Identify which cell holds the provided text, then report its (x, y) central coordinate. 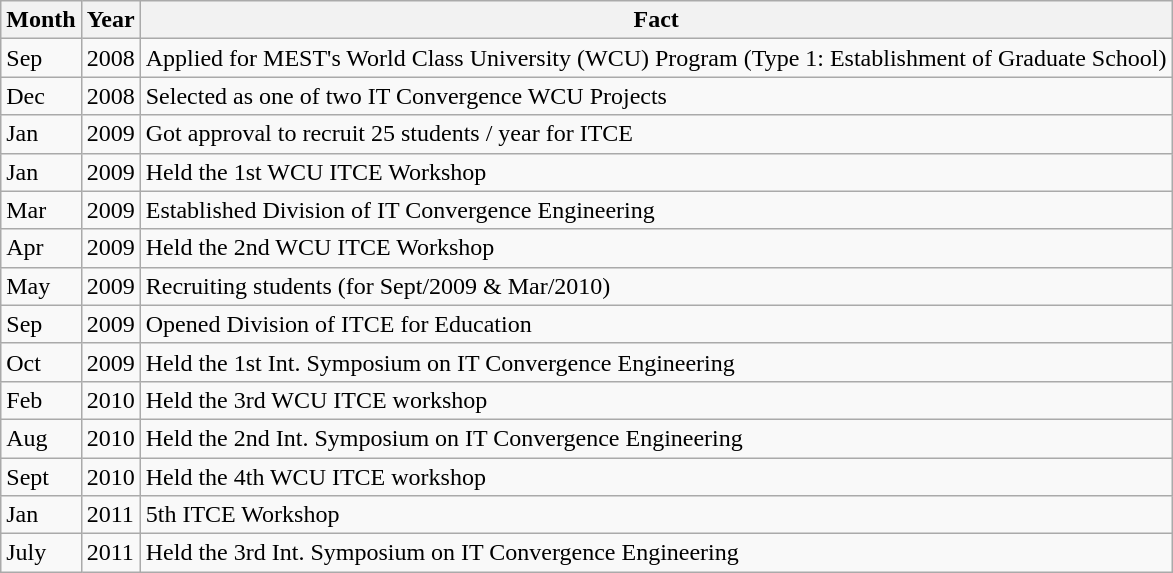
Oct (41, 362)
Held the 1st Int. Symposium on IT Convergence Engineering (656, 362)
Year (110, 20)
Recruiting students (for Sept/2009 & Mar/2010) (656, 286)
Feb (41, 400)
Month (41, 20)
Established Division of IT Convergence Engineering (656, 210)
Dec (41, 96)
July (41, 553)
Apr (41, 248)
5th ITCE Workshop (656, 515)
May (41, 286)
Aug (41, 438)
Held the 4th WCU ITCE workshop (656, 477)
Held the 2nd Int. Symposium on IT Convergence Engineering (656, 438)
Sept (41, 477)
Opened Division of ITCE for Education (656, 324)
Got approval to recruit 25 students / year for ITCE (656, 134)
Held the 3rd Int. Symposium on IT Convergence Engineering (656, 553)
Held the 3rd WCU ITCE workshop (656, 400)
Fact (656, 20)
Selected as one of two IT Convergence WCU Projects (656, 96)
Applied for MEST's World Class University (WCU) Program (Type 1: Establishment of Graduate School) (656, 58)
Held the 1st WCU ITCE Workshop (656, 172)
Held the 2nd WCU ITCE Workshop (656, 248)
Mar (41, 210)
